Scan for the cell matching the given text and deliver its [X, Y] coordinate at center. 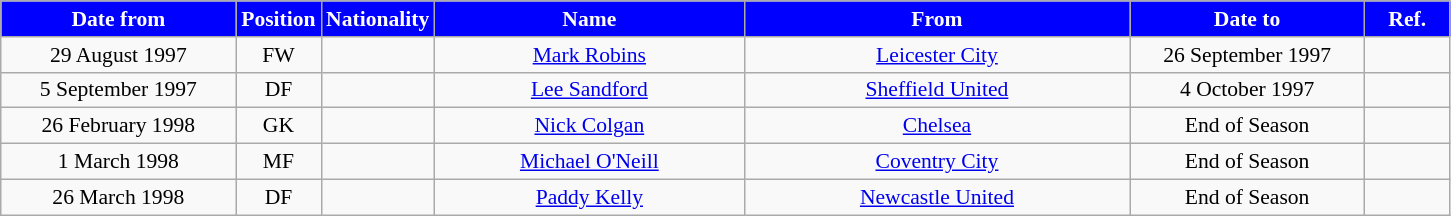
From [936, 19]
5 September 1997 [118, 90]
26 February 1998 [118, 126]
Name [589, 19]
Lee Sandford [589, 90]
4 October 1997 [1248, 90]
Date to [1248, 19]
Coventry City [936, 162]
FW [278, 55]
Ref. [1408, 19]
29 August 1997 [118, 55]
Sheffield United [936, 90]
MF [278, 162]
Date from [118, 19]
Nick Colgan [589, 126]
26 March 1998 [118, 197]
Mark Robins [589, 55]
GK [278, 126]
Chelsea [936, 126]
Nationality [378, 19]
26 September 1997 [1248, 55]
Leicester City [936, 55]
1 March 1998 [118, 162]
Paddy Kelly [589, 197]
Position [278, 19]
Michael O'Neill [589, 162]
Newcastle United [936, 197]
